Output the [X, Y] coordinate of the center of the cell containing the given text.  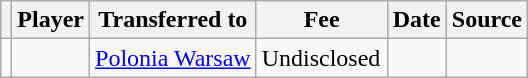
Transferred to [174, 20]
Polonia Warsaw [174, 58]
Player [51, 20]
Fee [322, 20]
Undisclosed [322, 58]
Source [486, 20]
Date [416, 20]
